From the cell containing the given text, extract its center point as [X, Y] coordinate. 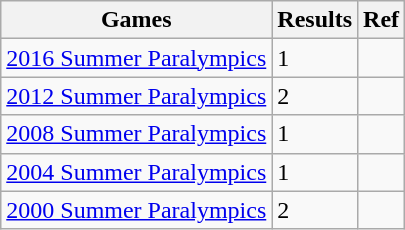
Results [315, 20]
2008 Summer Paralympics [136, 134]
Games [136, 20]
2012 Summer Paralympics [136, 96]
2016 Summer Paralympics [136, 58]
2000 Summer Paralympics [136, 210]
2004 Summer Paralympics [136, 172]
Ref [382, 20]
